Provide the [X, Y] coordinate of the cell's center where the given text is located.  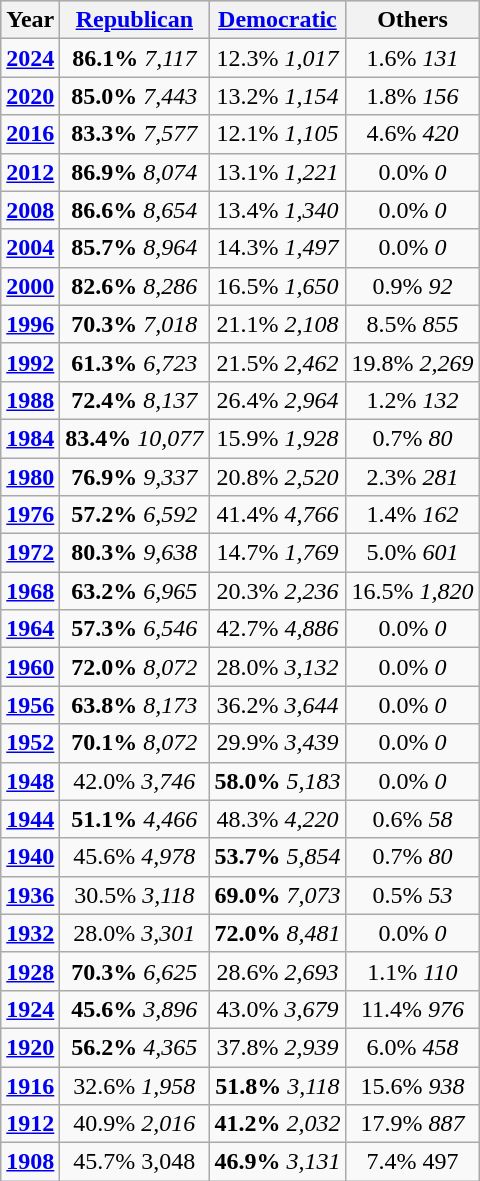
7.4% 497 [412, 1162]
1.6% 131 [412, 58]
0.6% 58 [412, 819]
4.6% 420 [412, 134]
1928 [30, 971]
1988 [30, 400]
70.3% 7,018 [134, 324]
Republican [134, 20]
6.0% 458 [412, 1047]
1964 [30, 629]
14.3% 1,497 [278, 248]
1968 [30, 591]
15.9% 1,928 [278, 438]
45.6% 3,896 [134, 1009]
30.5% 3,118 [134, 895]
21.5% 2,462 [278, 362]
1912 [30, 1124]
1960 [30, 667]
45.7% 3,048 [134, 1162]
15.6% 938 [412, 1085]
57.2% 6,592 [134, 515]
2004 [30, 248]
40.9% 2,016 [134, 1124]
63.8% 8,173 [134, 705]
19.8% 2,269 [412, 362]
2020 [30, 96]
42.0% 3,746 [134, 781]
83.3% 7,577 [134, 134]
1992 [30, 362]
26.4% 2,964 [278, 400]
1980 [30, 477]
1948 [30, 781]
1920 [30, 1047]
42.7% 4,886 [278, 629]
16.5% 1,820 [412, 591]
36.2% 3,644 [278, 705]
1908 [30, 1162]
1940 [30, 857]
41.4% 4,766 [278, 515]
72.0% 8,072 [134, 667]
1996 [30, 324]
85.7% 8,964 [134, 248]
29.9% 3,439 [278, 743]
76.9% 9,337 [134, 477]
20.3% 2,236 [278, 591]
70.1% 8,072 [134, 743]
1.1% 110 [412, 971]
13.4% 1,340 [278, 210]
43.0% 3,679 [278, 1009]
63.2% 6,965 [134, 591]
8.5% 855 [412, 324]
21.1% 2,108 [278, 324]
1944 [30, 819]
86.9% 8,074 [134, 172]
20.8% 2,520 [278, 477]
51.8% 3,118 [278, 1085]
58.0% 5,183 [278, 781]
56.2% 4,365 [134, 1047]
1976 [30, 515]
2012 [30, 172]
69.0% 7,073 [278, 895]
Democratic [278, 20]
53.7% 5,854 [278, 857]
72.4% 8,137 [134, 400]
2024 [30, 58]
1984 [30, 438]
13.2% 1,154 [278, 96]
17.9% 887 [412, 1124]
57.3% 6,546 [134, 629]
45.6% 4,978 [134, 857]
0.5% 53 [412, 895]
1.8% 156 [412, 96]
1916 [30, 1085]
Others [412, 20]
2.3% 281 [412, 477]
86.6% 8,654 [134, 210]
1.2% 132 [412, 400]
1972 [30, 553]
12.3% 1,017 [278, 58]
1.4% 162 [412, 515]
82.6% 8,286 [134, 286]
28.0% 3,301 [134, 933]
1932 [30, 933]
28.0% 3,132 [278, 667]
41.2% 2,032 [278, 1124]
2000 [30, 286]
48.3% 4,220 [278, 819]
61.3% 6,723 [134, 362]
85.0% 7,443 [134, 96]
12.1% 1,105 [278, 134]
46.9% 3,131 [278, 1162]
2008 [30, 210]
1956 [30, 705]
Year [30, 20]
51.1% 4,466 [134, 819]
80.3% 9,638 [134, 553]
72.0% 8,481 [278, 933]
83.4% 10,077 [134, 438]
1952 [30, 743]
0.9% 92 [412, 286]
28.6% 2,693 [278, 971]
37.8% 2,939 [278, 1047]
86.1% 7,117 [134, 58]
2016 [30, 134]
11.4% 976 [412, 1009]
5.0% 601 [412, 553]
16.5% 1,650 [278, 286]
14.7% 1,769 [278, 553]
70.3% 6,625 [134, 971]
13.1% 1,221 [278, 172]
1924 [30, 1009]
1936 [30, 895]
32.6% 1,958 [134, 1085]
